Extract the [x, y] coordinate from the center of the cell holding the provided text.  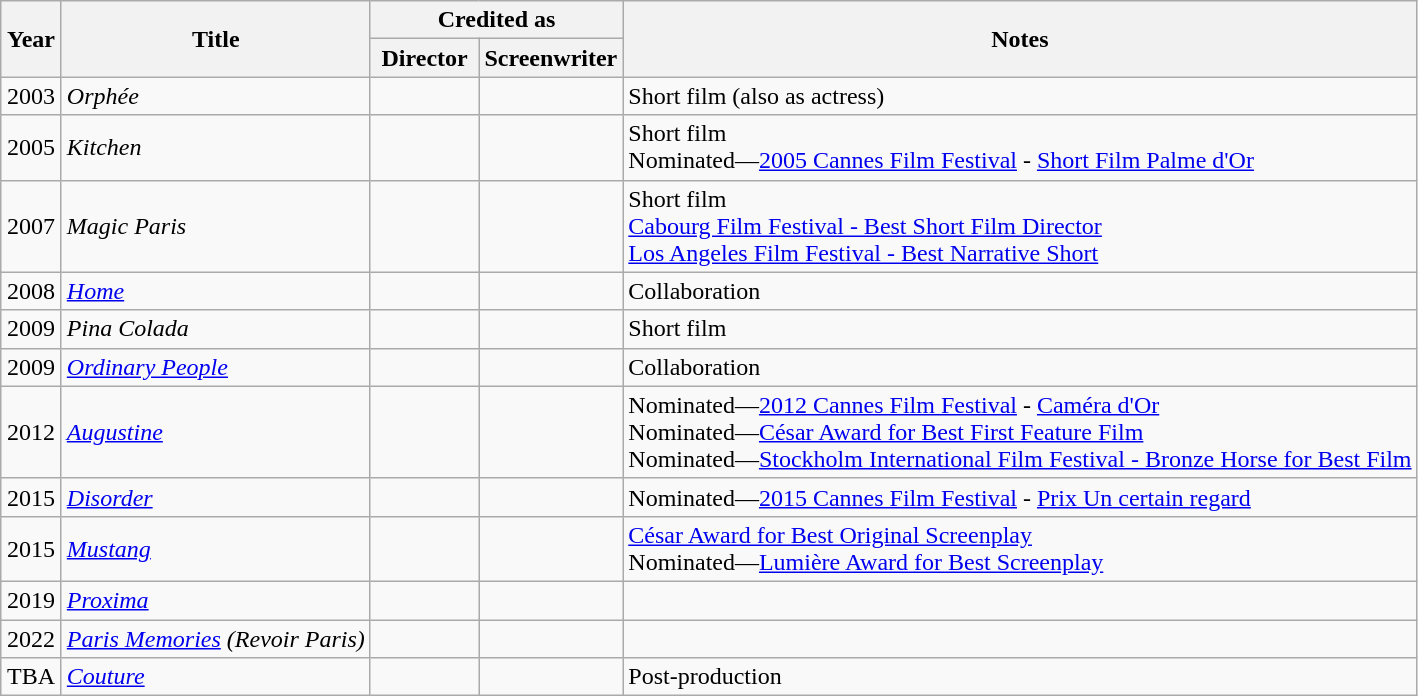
Short filmNominated—2005 Cannes Film Festival - Short Film Palme d'Or [1020, 148]
2007 [32, 226]
2019 [32, 600]
Post-production [1020, 677]
Notes [1020, 39]
Credited as [496, 20]
Short film [1020, 329]
Magic Paris [216, 226]
Ordinary People [216, 367]
Augustine [216, 432]
Short filmCabourg Film Festival - Best Short Film DirectorLos Angeles Film Festival - Best Narrative Short [1020, 226]
Screenwriter [551, 58]
Proxima [216, 600]
Short film (also as actress) [1020, 96]
Disorder [216, 497]
Mustang [216, 548]
Couture [216, 677]
2003 [32, 96]
2008 [32, 291]
Title [216, 39]
Director [424, 58]
2005 [32, 148]
Orphée [216, 96]
TBA [32, 677]
César Award for Best Original ScreenplayNominated—Lumière Award for Best Screenplay [1020, 548]
Nominated—2015 Cannes Film Festival - Prix Un certain regard [1020, 497]
Pina Colada [216, 329]
Kitchen [216, 148]
Paris Memories (Revoir Paris) [216, 639]
2022 [32, 639]
Year [32, 39]
Home [216, 291]
2012 [32, 432]
